Capture the cell that displays the provided text and extract its [x, y] central coordinate. 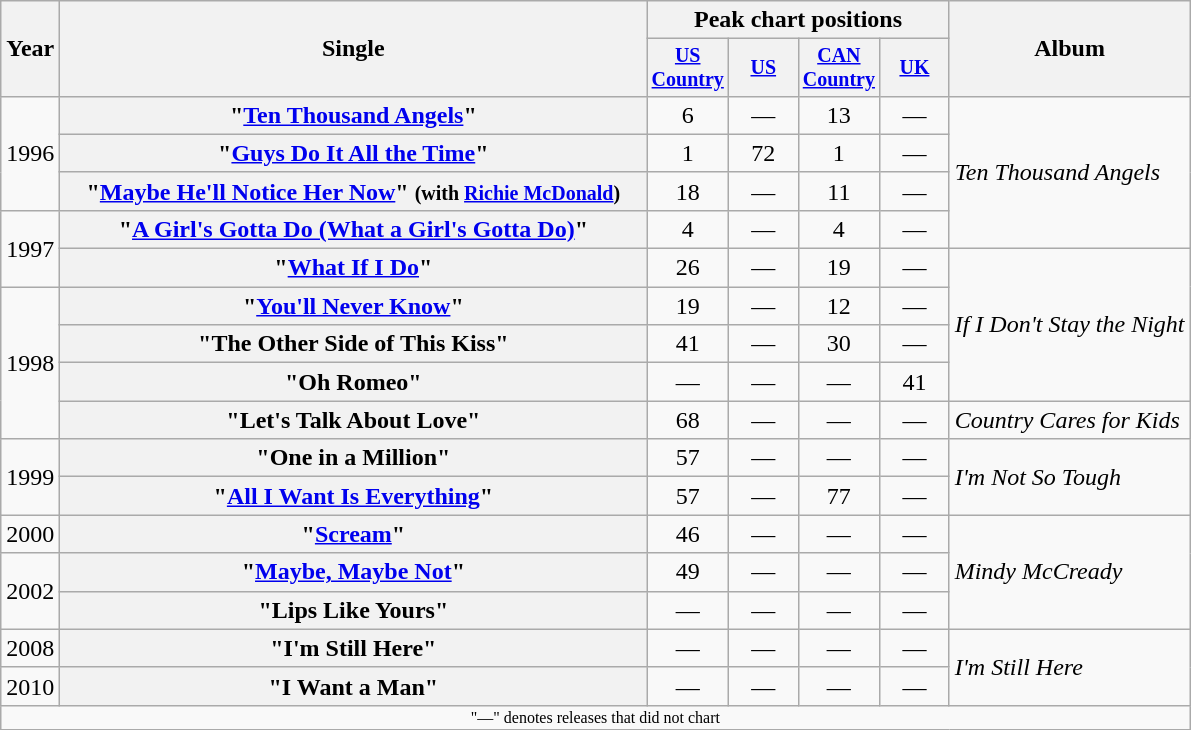
72 [764, 153]
"Ten Thousand Angels" [354, 115]
18 [688, 191]
"Scream" [354, 534]
Mindy McCready [1070, 572]
1997 [30, 248]
2000 [30, 534]
1998 [30, 363]
"Maybe, Maybe Not" [354, 572]
68 [688, 420]
Ten Thousand Angels [1070, 172]
I'm Not So Tough [1070, 477]
12 [839, 306]
Country Cares for Kids [1070, 420]
UK [914, 68]
1996 [30, 153]
30 [839, 344]
US [764, 68]
Year [30, 49]
2008 [30, 648]
"Let's Talk About Love" [354, 420]
Peak chart positions [798, 20]
"The Other Side of This Kiss" [354, 344]
"Maybe He'll Notice Her Now" (with Richie McDonald) [354, 191]
If I Don't Stay the Night [1070, 325]
"I Want a Man" [354, 686]
US Country [688, 68]
13 [839, 115]
"I'm Still Here" [354, 648]
I'm Still Here [1070, 667]
2002 [30, 591]
Single [354, 49]
Album [1070, 49]
1999 [30, 477]
"What If I Do" [354, 268]
"You'll Never Know" [354, 306]
CAN Country [839, 68]
26 [688, 268]
"One in a Million" [354, 458]
11 [839, 191]
49 [688, 572]
46 [688, 534]
"Guys Do It All the Time" [354, 153]
77 [839, 496]
2010 [30, 686]
"Lips Like Yours" [354, 610]
"All I Want Is Everything" [354, 496]
"A Girl's Gotta Do (What a Girl's Gotta Do)" [354, 229]
"—" denotes releases that did not chart [596, 717]
6 [688, 115]
"Oh Romeo" [354, 382]
